Return (X, Y) of the center of cell containing provided text 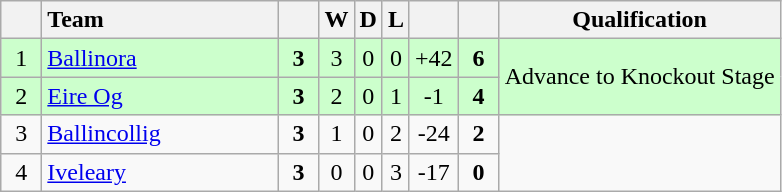
Ballinora (160, 58)
-17 (434, 172)
Qualification (640, 20)
L (396, 20)
W (336, 20)
Iveleary (160, 172)
+42 (434, 58)
-1 (434, 96)
D (368, 20)
Ballincollig (160, 134)
Team (160, 20)
Advance to Knockout Stage (640, 77)
-24 (434, 134)
6 (478, 58)
Eire Og (160, 96)
